Scan for the cell matching the given text and deliver its (X, Y) coordinate at center. 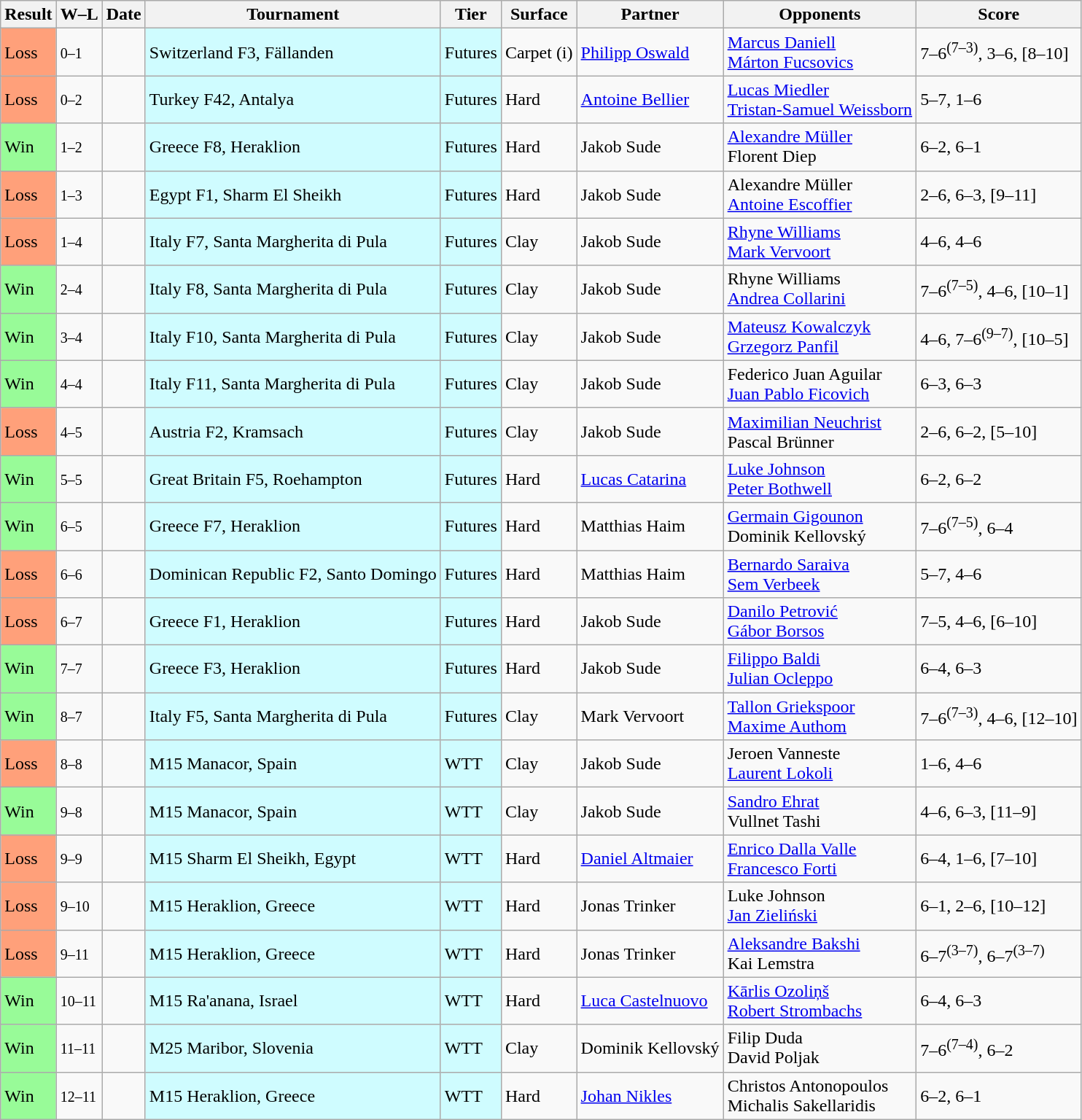
5–7, 1–6 (999, 99)
Result (28, 15)
Christos Antonopoulos Michalis Sakellaridis (820, 1095)
Mateusz Kowalczyk Grzegorz Panfil (820, 337)
9–8 (79, 811)
7–7 (79, 669)
Italy F8, Santa Margherita di Pula (293, 289)
1–4 (79, 242)
6–6 (79, 573)
Luca Castelnuovo (650, 1000)
8–8 (79, 764)
7–6(7–4), 6–2 (999, 1049)
Danilo Petrović Gábor Borsos (820, 621)
Rhyne Williams Mark Vervoort (820, 242)
Filippo Baldi Julian Ocleppo (820, 669)
Marcus Daniell Márton Fucsovics (820, 52)
4–6, 6–3, [11–9] (999, 811)
1–3 (79, 194)
Dominican Republic F2, Santo Domingo (293, 573)
6–7(3–7), 6–7(3–7) (999, 954)
2–6, 6–2, [5–10] (999, 432)
6–5 (79, 526)
Italy F10, Santa Margherita di Pula (293, 337)
M25 Maribor, Slovenia (293, 1049)
Philipp Oswald (650, 52)
Luke Johnson Peter Bothwell (820, 478)
Mark Vervoort (650, 716)
Alexandre Müller Florent Diep (820, 147)
Alexandre Müller Antoine Escoffier (820, 194)
Filip Duda David Poljak (820, 1049)
Daniel Altmaier (650, 859)
Rhyne Williams Andrea Collarini (820, 289)
Tournament (293, 15)
Kārlis Ozoliņš Robert Strombachs (820, 1000)
6–7 (79, 621)
1–6, 4–6 (999, 764)
4–6, 7–6(9–7), [10–5] (999, 337)
0–2 (79, 99)
Antoine Bellier (650, 99)
Germain Gigounon Dominik Kellovský (820, 526)
5–5 (79, 478)
M15 Ra'anana, Israel (293, 1000)
7–6(7–3), 4–6, [12–10] (999, 716)
4–5 (79, 432)
Carpet (i) (539, 52)
2–6, 6–3, [9–11] (999, 194)
Switzerland F3, Fällanden (293, 52)
Surface (539, 15)
2–4 (79, 289)
9–11 (79, 954)
Egypt F1, Sharm El Sheikh (293, 194)
Greece F8, Heraklion (293, 147)
11–11 (79, 1049)
Italy F5, Santa Margherita di Pula (293, 716)
Lucas Catarina (650, 478)
3–4 (79, 337)
Partner (650, 15)
6–1, 2–6, [10–12] (999, 906)
6–3, 6–3 (999, 384)
12–11 (79, 1095)
Greece F3, Heraklion (293, 669)
4–6, 4–6 (999, 242)
6–4, 1–6, [7–10] (999, 859)
9–9 (79, 859)
Turkey F42, Antalya (293, 99)
Bernardo Saraiva Sem Verbeek (820, 573)
Johan Nikles (650, 1095)
6–2, 6–2 (999, 478)
Lucas Miedler Tristan-Samuel Weissborn (820, 99)
Luke Johnson Jan Zieliński (820, 906)
M15 Sharm El Sheikh, Egypt (293, 859)
7–6(7–5), 4–6, [10–1] (999, 289)
Italy F11, Santa Margherita di Pula (293, 384)
0–1 (79, 52)
Score (999, 15)
8–7 (79, 716)
Maximilian Neuchrist Pascal Brünner (820, 432)
7–6(7–5), 6–4 (999, 526)
9–10 (79, 906)
7–6(7–3), 3–6, [8–10] (999, 52)
10–11 (79, 1000)
Greece F7, Heraklion (293, 526)
4–4 (79, 384)
Dominik Kellovský (650, 1049)
1–2 (79, 147)
Austria F2, Kramsach (293, 432)
Tallon Griekspoor Maxime Authom (820, 716)
5–7, 4–6 (999, 573)
Jeroen Vanneste Laurent Lokoli (820, 764)
7–5, 4–6, [6–10] (999, 621)
Tier (471, 15)
Federico Juan Aguilar Juan Pablo Ficovich (820, 384)
Enrico Dalla Valle Francesco Forti (820, 859)
Italy F7, Santa Margherita di Pula (293, 242)
Sandro Ehrat Vullnet Tashi (820, 811)
Aleksandre Bakshi Kai Lemstra (820, 954)
W–L (79, 15)
Date (124, 15)
Great Britain F5, Roehampton (293, 478)
Opponents (820, 15)
Greece F1, Heraklion (293, 621)
